Identify which cell holds the provided text, then report its [X, Y] central coordinate. 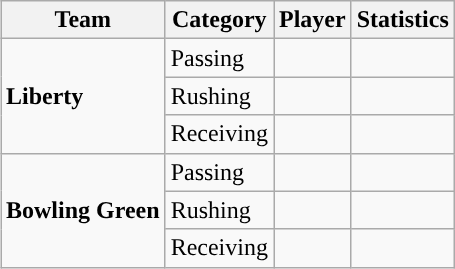
Statistics [402, 20]
Liberty [82, 96]
Player [313, 20]
Bowling Green [82, 210]
Team [82, 20]
Category [219, 20]
